Return the (X, Y) coordinate for the center point of the cell that contains the specified text.  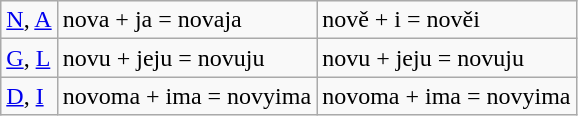
D, I (29, 96)
nova + ja = novaja (186, 20)
nově + i = nověi (446, 20)
N, A (29, 20)
G, L (29, 58)
